Search for the cell housing the specified text and yield its [x, y] center coordinate. 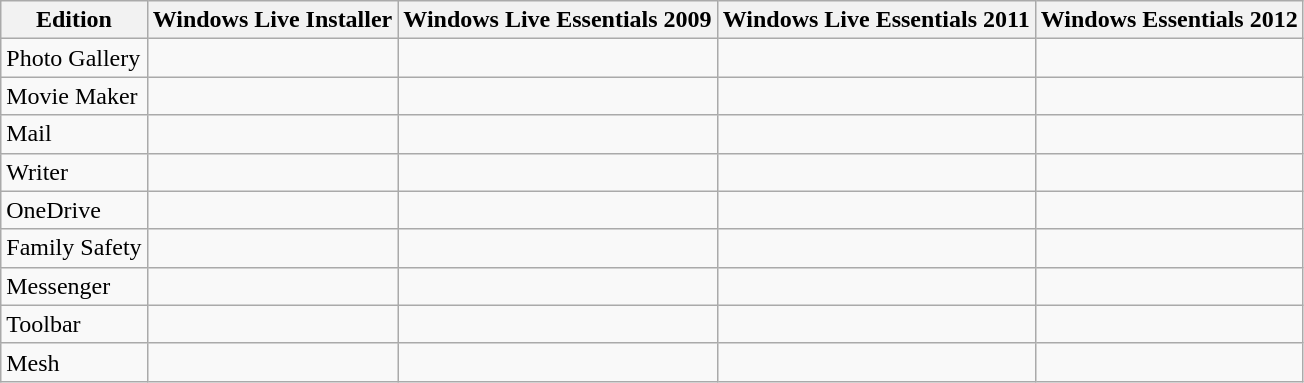
Toolbar [74, 324]
Edition [74, 20]
Windows Live Essentials 2011 [876, 20]
Mesh [74, 362]
Messenger [74, 286]
Photo Gallery [74, 58]
OneDrive [74, 210]
Mail [74, 134]
Movie Maker [74, 96]
Family Safety [74, 248]
Writer [74, 172]
Windows Live Installer [272, 20]
Windows Live Essentials 2009 [558, 20]
Windows Essentials 2012 [1169, 20]
